Locate the cell with the specified text and output its (X, Y) center coordinate. 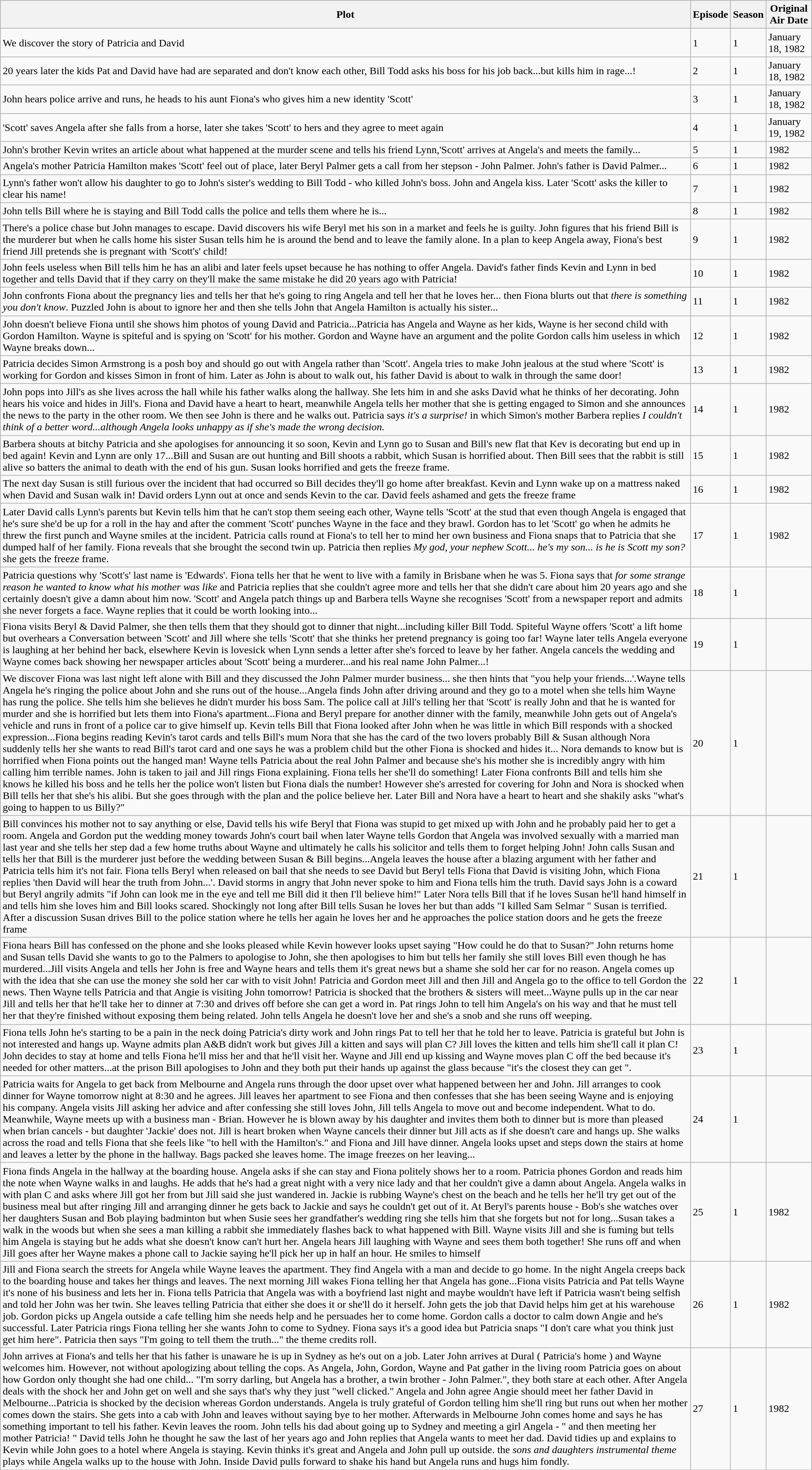
John tells Bill where he is staying and Bill Todd calls the police and tells them where he is... (345, 211)
18 (710, 593)
22 (710, 981)
20 (710, 743)
6 (710, 166)
10 (710, 273)
We discover the story of Patricia and David (345, 43)
15 (710, 455)
14 (710, 409)
Episode (710, 15)
January 19, 1982 (789, 128)
3 (710, 99)
26 (710, 1304)
8 (710, 211)
17 (710, 535)
Original Air Date (789, 15)
16 (710, 489)
11 (710, 301)
21 (710, 876)
25 (710, 1212)
5 (710, 150)
24 (710, 1119)
13 (710, 370)
23 (710, 1050)
2 (710, 71)
9 (710, 239)
7 (710, 188)
John hears police arrive and runs, he heads to his aunt Fiona's who gives him a new identity 'Scott' (345, 99)
Plot (345, 15)
4 (710, 128)
Season (748, 15)
'Scott' saves Angela after she falls from a horse, later she takes 'Scott' to hers and they agree to meet again (345, 128)
19 (710, 645)
27 (710, 1409)
12 (710, 336)
